Output the (X, Y) coordinate of the center of the cell containing the given text.  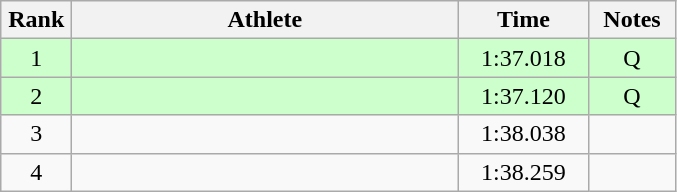
1:38.259 (524, 172)
Athlete (265, 20)
1:38.038 (524, 134)
3 (36, 134)
Time (524, 20)
1:37.018 (524, 58)
2 (36, 96)
4 (36, 172)
Rank (36, 20)
1:37.120 (524, 96)
Notes (632, 20)
1 (36, 58)
